Return the (X, Y) coordinate for the center point of the cell that contains the specified text.  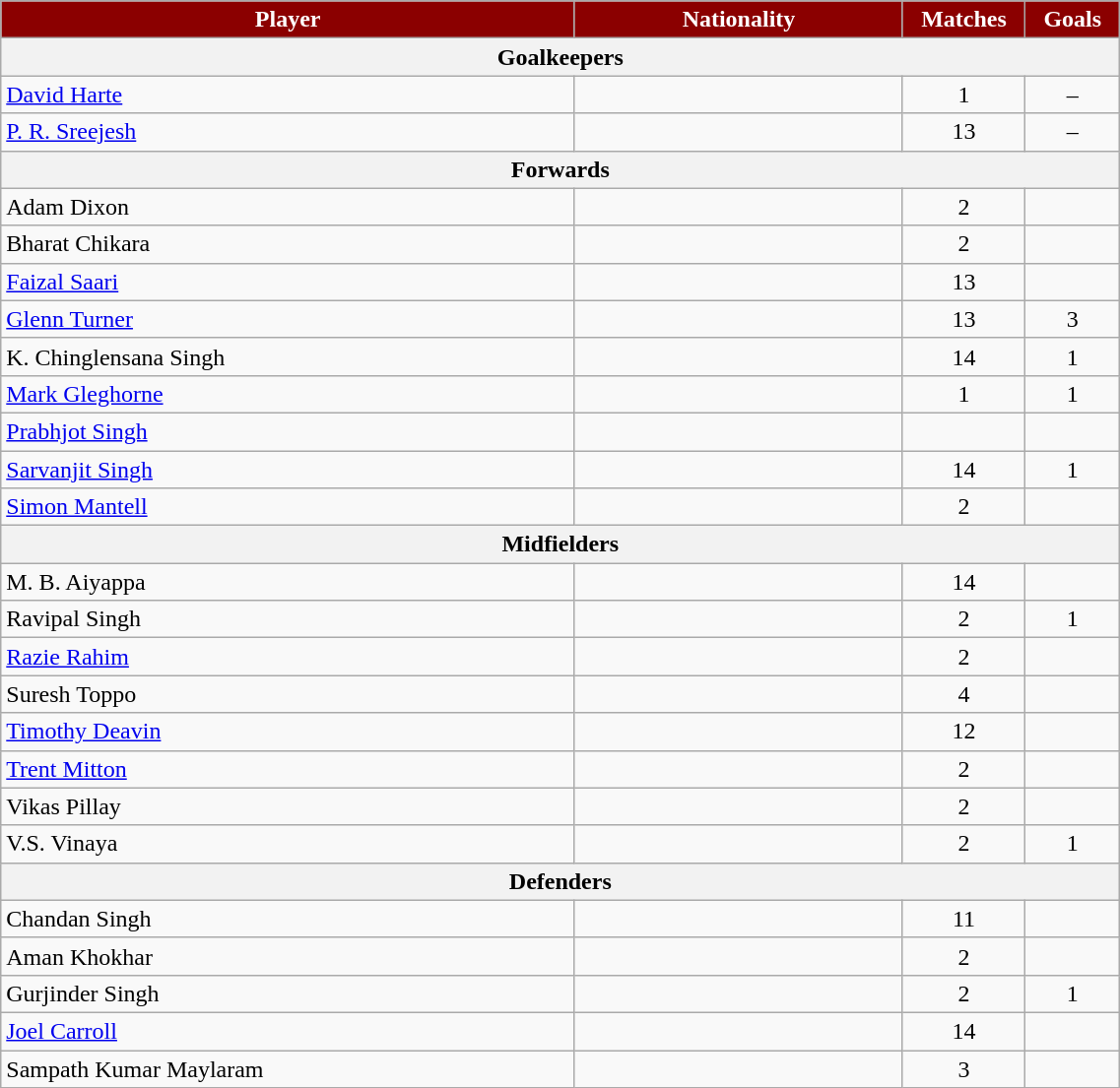
Vikas Pillay (288, 806)
Sarvanjit Singh (288, 470)
Gurjinder Singh (288, 993)
Midfielders (560, 544)
Matches (963, 20)
Defenders (560, 881)
P. R. Sreejesh (288, 132)
K. Chinglensana Singh (288, 356)
Ravipal Singh (288, 619)
Prabhjot Singh (288, 431)
Glenn Turner (288, 319)
Player (288, 20)
4 (963, 694)
Aman Khokhar (288, 956)
11 (963, 919)
Razie Rahim (288, 657)
Mark Gleghorne (288, 394)
Chandan Singh (288, 919)
Simon Mantell (288, 507)
David Harte (288, 95)
12 (963, 732)
Adam Dixon (288, 207)
Faizal Saari (288, 282)
Trent Mitton (288, 769)
Nationality (739, 20)
Sampath Kumar Maylaram (288, 1068)
Goals (1073, 20)
M. B. Aiyappa (288, 582)
Bharat Chikara (288, 244)
Suresh Toppo (288, 694)
Forwards (560, 169)
Joel Carroll (288, 1031)
V.S. Vinaya (288, 844)
Timothy Deavin (288, 732)
Goalkeepers (560, 57)
